Locate the cell with the specified text and output its [x, y] center coordinate. 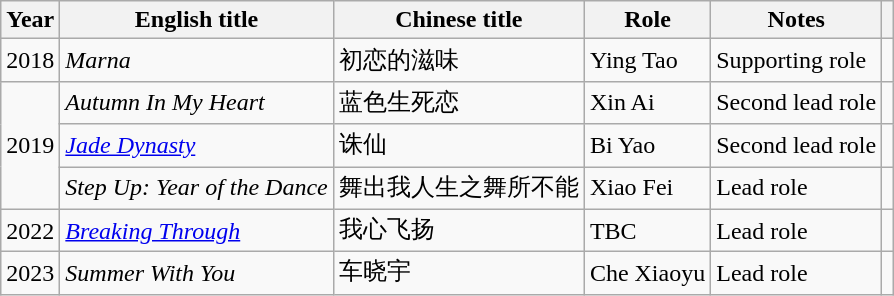
English title [196, 20]
Jade Dynasty [196, 146]
蓝色生死恋 [458, 102]
Bi Yao [647, 146]
2023 [30, 274]
TBC [647, 230]
我心飞扬 [458, 230]
Notes [796, 20]
车晓宇 [458, 274]
Step Up: Year of the Dance [196, 188]
Supporting role [796, 60]
舞出我人生之舞所不能 [458, 188]
2018 [30, 60]
Breaking Through [196, 230]
Che Xiaoyu [647, 274]
Xiao Fei [647, 188]
Ying Tao [647, 60]
2022 [30, 230]
2019 [30, 145]
Role [647, 20]
Chinese title [458, 20]
Marna [196, 60]
Autumn In My Heart [196, 102]
Summer With You [196, 274]
Year [30, 20]
诛仙 [458, 146]
初恋的滋味 [458, 60]
Xin Ai [647, 102]
